Identify which cell holds the provided text, then report its [X, Y] central coordinate. 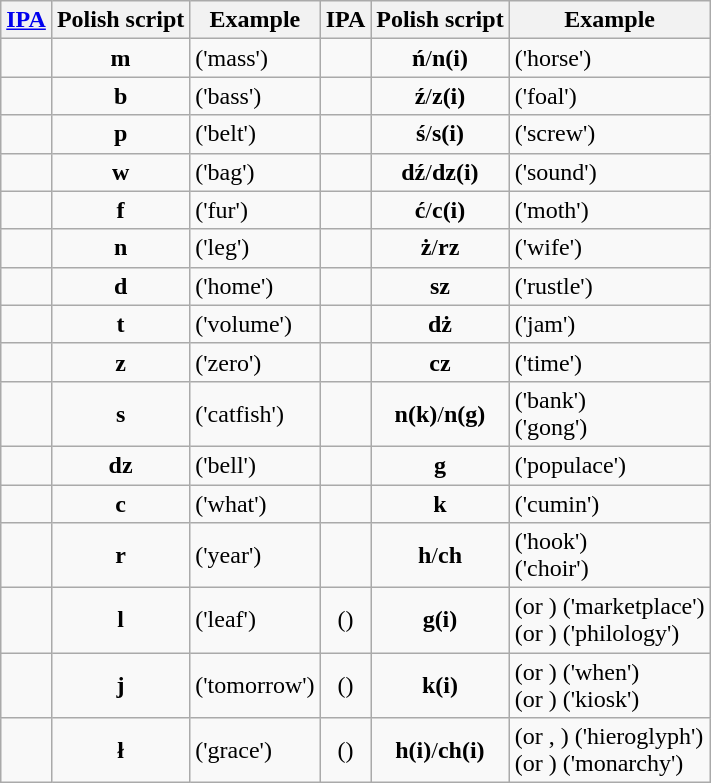
('volume') [255, 324]
('hook') ('choir') [610, 556]
('what') [255, 503]
('catfish') [255, 414]
t [120, 324]
dz [120, 465]
h(i)/ch(i) [440, 750]
n [120, 248]
('mass') [255, 58]
ń/n(i) [440, 58]
('bank') ('gong') [610, 414]
z [120, 362]
h/ch [440, 556]
('horse') [610, 58]
dź/dz(i) [440, 172]
('moth') [610, 210]
g(i) [440, 620]
(or ) ('when') (or ) ('kiosk') [610, 686]
('tomorrow') [255, 686]
('screw') [610, 134]
('populace') [610, 465]
('zero') [255, 362]
('fur') [255, 210]
m [120, 58]
('bag') [255, 172]
('leg') [255, 248]
n(k)/n(g) [440, 414]
(or , ) ('hieroglyph') (or ) ('monarchy') [610, 750]
w [120, 172]
g [440, 465]
b [120, 96]
dż [440, 324]
('rustle') [610, 286]
('bell') [255, 465]
('jam') [610, 324]
ż/rz [440, 248]
('time') [610, 362]
('year') [255, 556]
d [120, 286]
('cumin') [610, 503]
('wife') [610, 248]
j [120, 686]
('foal') [610, 96]
('leaf') [255, 620]
('bass') [255, 96]
f [120, 210]
('grace') [255, 750]
k [440, 503]
('sound') [610, 172]
p [120, 134]
ć/c(i) [440, 210]
('belt') [255, 134]
ś/s(i) [440, 134]
(or ) ('marketplace') (or ) ('philology') [610, 620]
ł [120, 750]
l [120, 620]
ź/z(i) [440, 96]
s [120, 414]
('home') [255, 286]
sz [440, 286]
cz [440, 362]
k(i) [440, 686]
c [120, 503]
r [120, 556]
